Detect which cell encompasses the target text, then output its (X, Y) center coordinate. 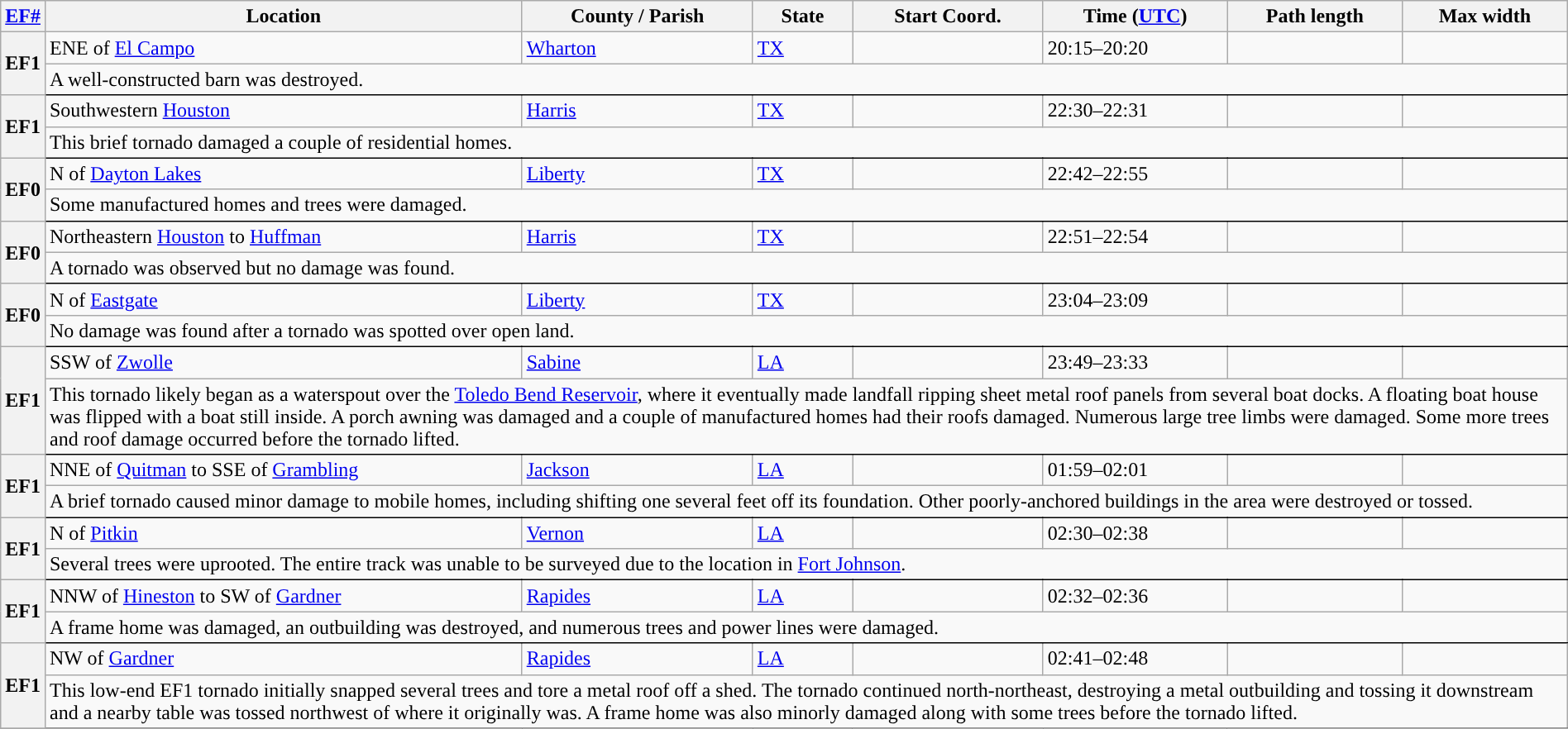
Several trees were uprooted. The entire track was unable to be surveyed due to the location in Fort Johnson. (806, 565)
Wharton (637, 48)
20:15–20:20 (1135, 48)
02:30–02:38 (1135, 533)
02:32–02:36 (1135, 596)
22:51–22:54 (1135, 236)
22:30–22:31 (1135, 111)
23:04–23:09 (1135, 299)
Time (UTC) (1135, 17)
A frame home was damaged, an outbuilding was destroyed, and numerous trees and power lines were damaged. (806, 627)
NW of Gardner (283, 659)
This brief tornado damaged a couple of residential homes. (806, 142)
N of Dayton Lakes (283, 174)
County / Parish (637, 17)
23:49–23:33 (1135, 362)
No damage was found after a tornado was spotted over open land. (806, 331)
ENE of El Campo (283, 48)
Jackson (637, 470)
Sabine (637, 362)
02:41–02:48 (1135, 659)
Some manufactured homes and trees were damaged. (806, 205)
SSW of Zwolle (283, 362)
NNE of Quitman to SSE of Grambling (283, 470)
Southwestern Houston (283, 111)
A tornado was observed but no damage was found. (806, 268)
EF# (23, 17)
Vernon (637, 533)
Northeastern Houston to Huffman (283, 236)
Max width (1484, 17)
State (802, 17)
NNW of Hineston to SW of Gardner (283, 596)
A well-constructed barn was destroyed. (806, 79)
N of Eastgate (283, 299)
N of Pitkin (283, 533)
22:42–22:55 (1135, 174)
Path length (1315, 17)
Start Coord. (948, 17)
Location (283, 17)
01:59–02:01 (1135, 470)
